For the text-containing cell, return its midpoint in (x, y) coordinate format. 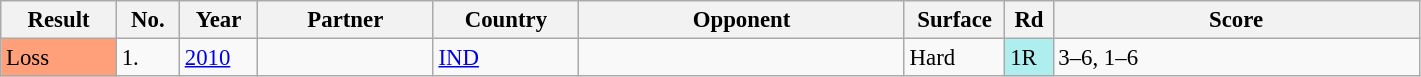
Surface (954, 20)
No. (148, 20)
1. (148, 58)
Rd (1029, 20)
IND (506, 58)
Partner (346, 20)
Country (506, 20)
Hard (954, 58)
3–6, 1–6 (1236, 58)
Score (1236, 20)
Year (218, 20)
Result (59, 20)
Opponent (742, 20)
1R (1029, 58)
2010 (218, 58)
Loss (59, 58)
